Find where the given text appears and provide that cell's center as [X, Y] coordinate. 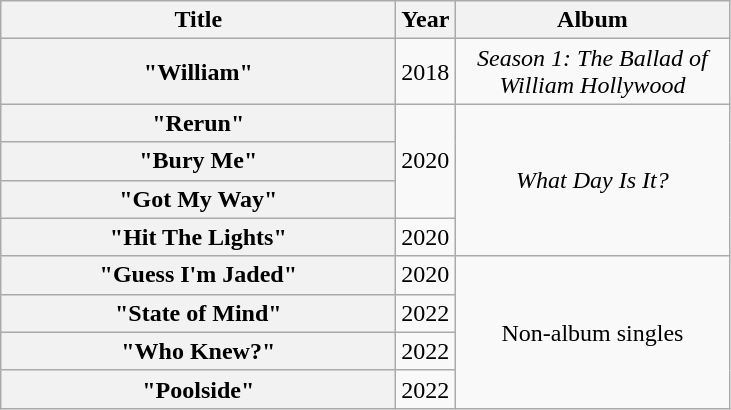
2018 [426, 72]
"Bury Me" [198, 161]
"Guess I'm Jaded" [198, 275]
Year [426, 20]
"Rerun" [198, 123]
"Hit The Lights" [198, 237]
"Who Knew?" [198, 351]
Season 1: The Ballad of William Hollywood [592, 72]
"State of Mind" [198, 313]
Title [198, 20]
Non-album singles [592, 332]
"Poolside" [198, 389]
Album [592, 20]
"Got My Way" [198, 199]
"William" [198, 72]
What Day Is It? [592, 180]
